Provide the [x, y] coordinate of the cell's center where the given text is located.  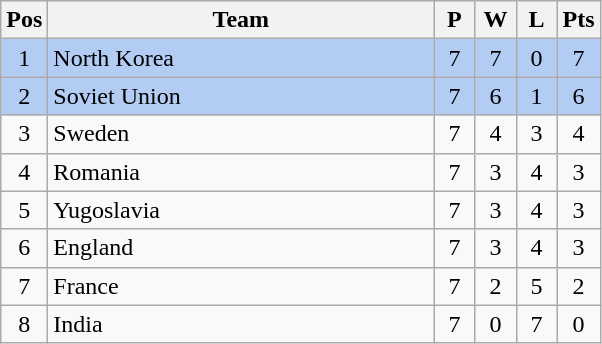
France [241, 286]
Team [241, 20]
North Korea [241, 58]
Pos [24, 20]
8 [24, 324]
P [454, 20]
Sweden [241, 134]
India [241, 324]
L [536, 20]
Yugoslavia [241, 210]
England [241, 248]
Pts [578, 20]
Romania [241, 172]
Soviet Union [241, 96]
W [496, 20]
